Scan for the cell matching the given text and deliver its (X, Y) coordinate at center. 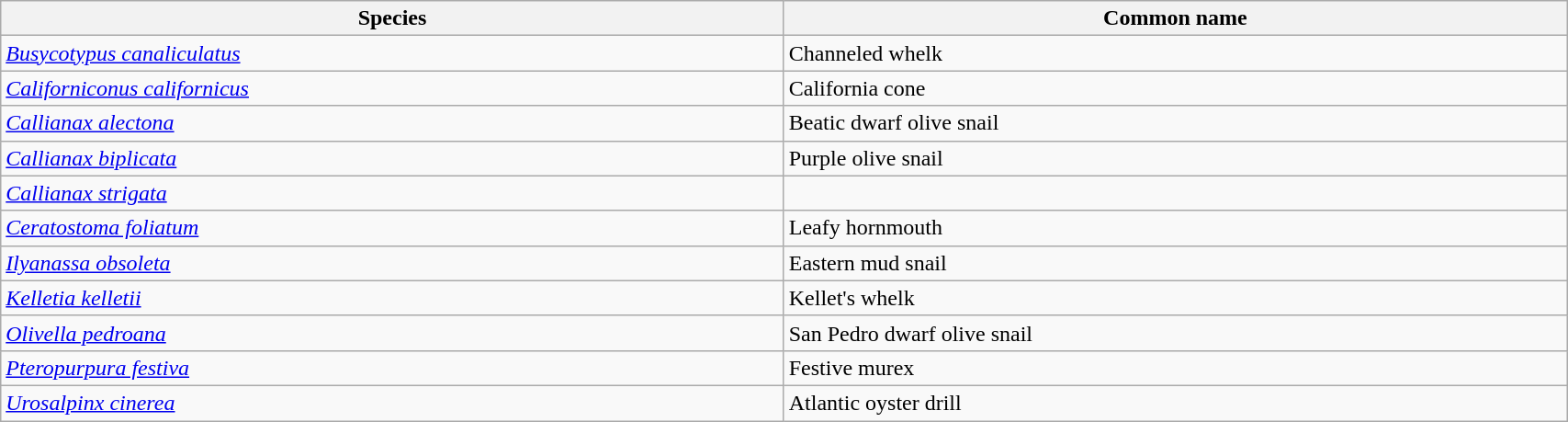
Beatic dwarf olive snail (1175, 123)
Festive murex (1175, 368)
Urosalpinx cinerea (392, 403)
Ceratostoma foliatum (392, 228)
Callianax biplicata (392, 158)
Busycotypus canaliculatus (392, 53)
Callianax alectona (392, 123)
Kelletia kelletii (392, 298)
Common name (1175, 18)
Kellet's whelk (1175, 298)
Channeled whelk (1175, 53)
Leafy hornmouth (1175, 228)
Callianax strigata (392, 193)
Atlantic oyster drill (1175, 403)
Species (392, 18)
Eastern mud snail (1175, 263)
San Pedro dwarf olive snail (1175, 333)
California cone (1175, 88)
Purple olive snail (1175, 158)
Olivella pedroana (392, 333)
Ilyanassa obsoleta (392, 263)
Californiconus californicus (392, 88)
Pteropurpura festiva (392, 368)
